Provide the [X, Y] coordinate of the cell's center where the given text is located.  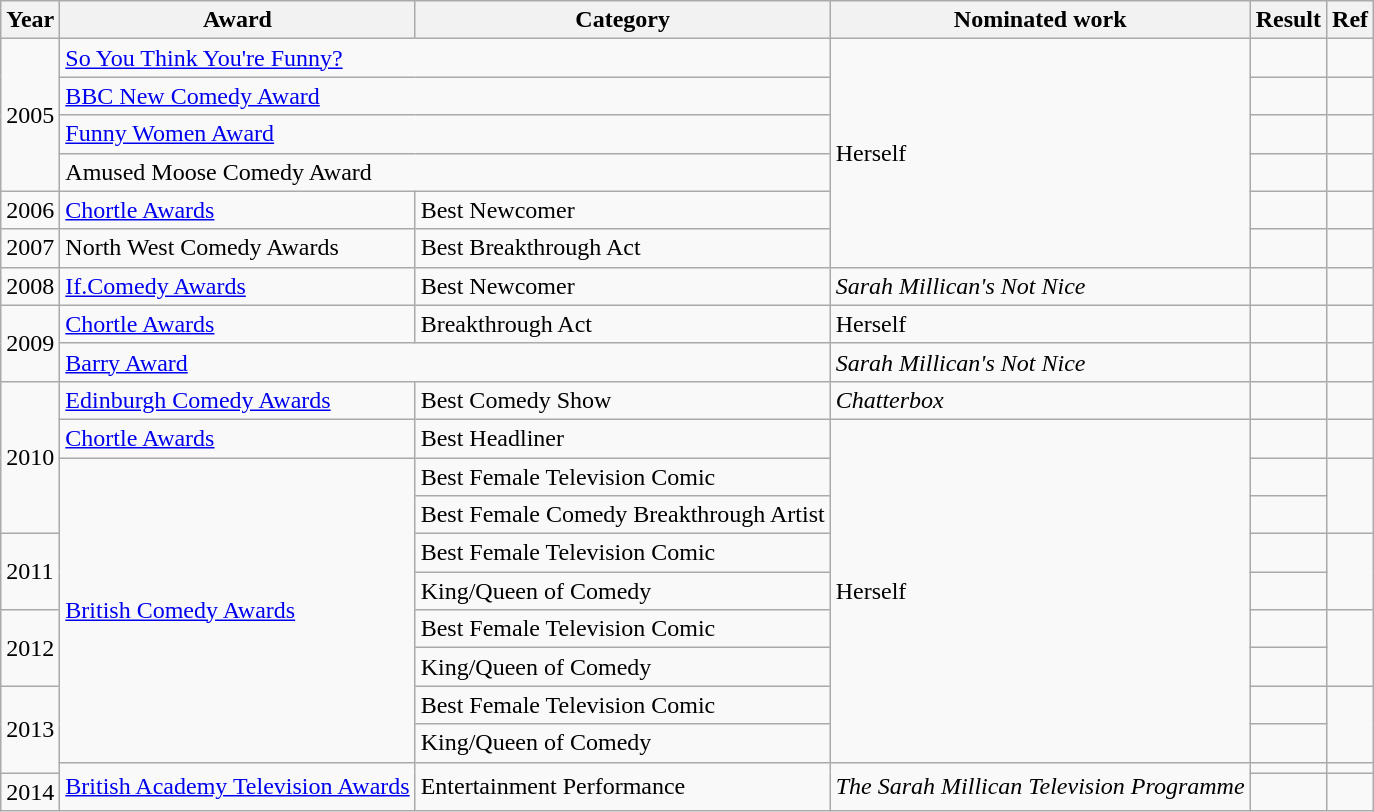
British Comedy Awards [238, 610]
2014 [30, 792]
Nominated work [1040, 20]
The Sarah Millican Television Programme [1040, 786]
Amused Moose Comedy Award [445, 172]
2012 [30, 648]
2009 [30, 343]
Entertainment Performance [622, 786]
2007 [30, 248]
If.Comedy Awards [238, 286]
Chatterbox [1040, 400]
Best Breakthrough Act [622, 248]
Edinburgh Comedy Awards [238, 400]
Result [1288, 20]
Category [622, 20]
Barry Award [445, 362]
Year [30, 20]
Best Female Comedy Breakthrough Artist [622, 515]
BBC New Comedy Award [445, 96]
British Academy Television Awards [238, 786]
2011 [30, 572]
Best Comedy Show [622, 400]
Funny Women Award [445, 134]
Ref [1350, 20]
2010 [30, 457]
North West Comedy Awards [238, 248]
2013 [30, 730]
2006 [30, 210]
2008 [30, 286]
So You Think You're Funny? [445, 58]
Award [238, 20]
Best Headliner [622, 438]
Breakthrough Act [622, 324]
2005 [30, 115]
